Determine the (x, y) coordinate at the center of the cell enclosing the given text.  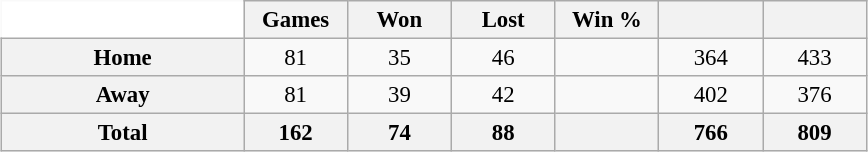
Lost (503, 20)
35 (399, 57)
Won (399, 20)
74 (399, 133)
433 (815, 57)
Home (123, 57)
162 (296, 133)
376 (815, 95)
42 (503, 95)
809 (815, 133)
46 (503, 57)
Total (123, 133)
Win % (607, 20)
39 (399, 95)
766 (711, 133)
Away (123, 95)
364 (711, 57)
402 (711, 95)
88 (503, 133)
Games (296, 20)
